Capture the cell that displays the provided text and extract its (x, y) central coordinate. 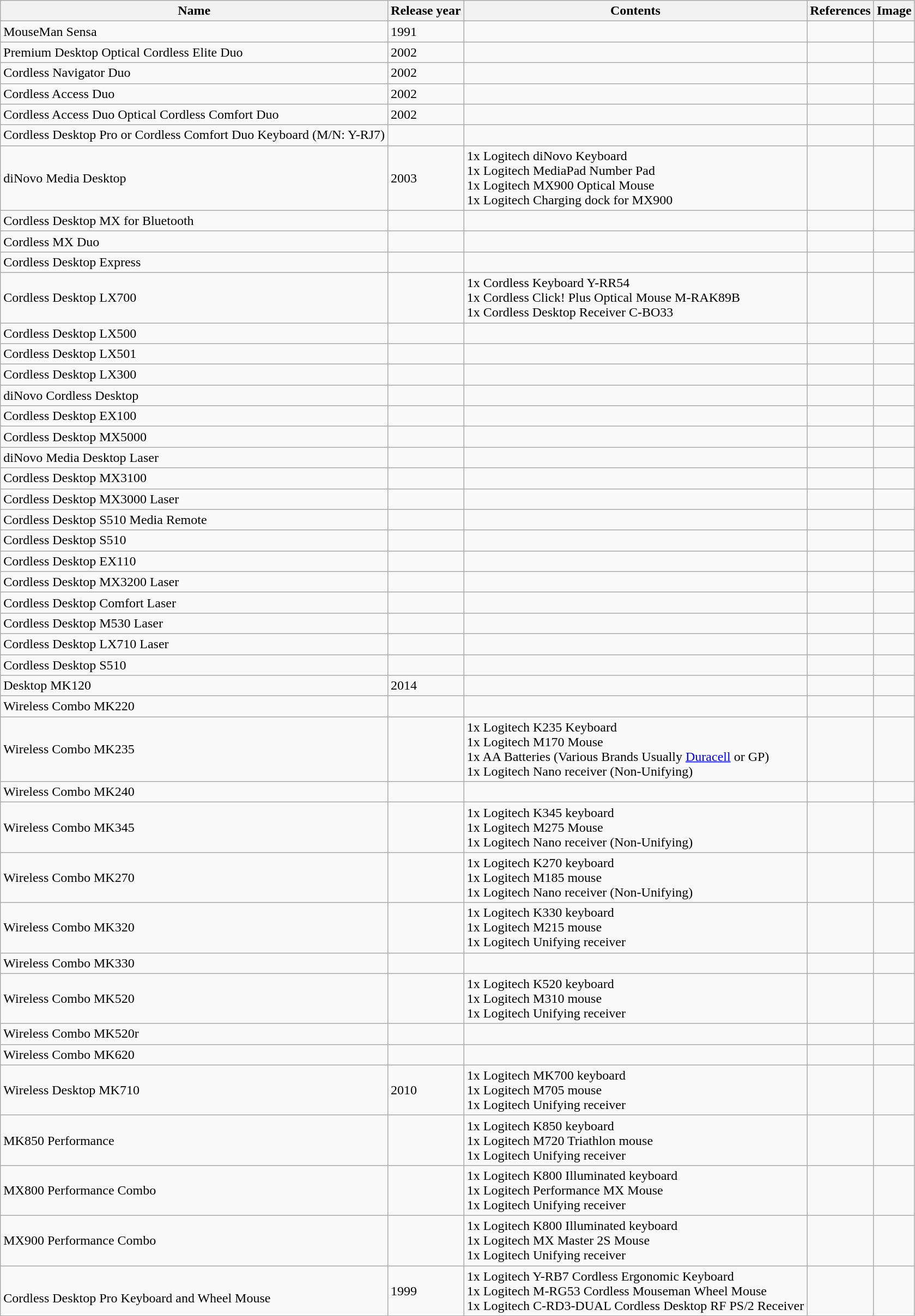
2014 (426, 686)
Cordless Desktop EX110 (194, 561)
Cordless Desktop Pro or Cordless Comfort Duo Keyboard (M/N: Y-RJ7) (194, 135)
Wireless Combo MK520 (194, 998)
Cordless Desktop LX500 (194, 333)
1x Logitech K800 Illuminated keyboard1x Logitech MX Master 2S Mouse1x Logitech Unifying receiver (635, 1240)
Wireless Combo MK235 (194, 750)
1x Logitech K520 keyboard1x Logitech M310 mouse1x Logitech Unifying receiver (635, 998)
Cordless Desktop LX300 (194, 375)
Cordless MX Duo (194, 241)
Cordless Desktop Express (194, 262)
diNovo Cordless Desktop (194, 395)
Wireless Combo MK330 (194, 963)
Cordless Access Duo Optical Cordless Comfort Duo (194, 114)
Wireless Desktop MK710 (194, 1090)
Cordless Navigator Duo (194, 73)
Cordless Desktop LX700 (194, 297)
diNovo Media Desktop Laser (194, 458)
1991 (426, 32)
MouseMan Sensa (194, 32)
Cordless Desktop LX501 (194, 354)
Cordless Desktop EX100 (194, 416)
Wireless Combo MK270 (194, 878)
2010 (426, 1090)
Cordless Desktop MX5000 (194, 437)
Image (894, 11)
Wireless Combo MK220 (194, 706)
Cordless Desktop MX for Bluetooth (194, 221)
Wireless Combo MK345 (194, 827)
MX800 Performance Combo (194, 1190)
diNovo Media Desktop (194, 178)
Contents (635, 11)
1999 (426, 1291)
References (840, 11)
Wireless Combo MK320 (194, 928)
Cordless Desktop MX3100 (194, 478)
1x Logitech Y-RB7 Cordless Ergonomic Keyboard1x Logitech M-RG53 Cordless Mouseman Wheel Mouse1x Logitech C-RD3-DUAL Cordless Desktop RF PS/2 Receiver (635, 1291)
Name (194, 11)
Wireless Combo MK240 (194, 792)
Desktop MK120 (194, 686)
Cordless Desktop MX3200 Laser (194, 582)
MX900 Performance Combo (194, 1240)
1x Logitech K800 Illuminated keyboard1x Logitech Performance MX Mouse1x Logitech Unifying receiver (635, 1190)
1x Logitech K270 keyboard1x Logitech M185 mouse1x Logitech Nano receiver (Non-Unifying) (635, 878)
1x Cordless Keyboard Y-RR541x Cordless Click! Plus Optical Mouse M-RAK89B1x Cordless Desktop Receiver C-BO33 (635, 297)
Premium Desktop Optical Cordless Elite Duo (194, 52)
Cordless Desktop MX3000 Laser (194, 499)
1x Logitech K850 keyboard1x Logitech M720 Triathlon mouse1x Logitech Unifying receiver (635, 1140)
MK850 Performance (194, 1140)
Cordless Access Duo (194, 94)
Release year (426, 11)
Cordless Desktop LX710 Laser (194, 644)
1x Logitech diNovo Keyboard1x Logitech MediaPad Number Pad1x Logitech MX900 Optical Mouse1x Logitech Charging dock for MX900 (635, 178)
Cordless Desktop S510 Media Remote (194, 520)
Cordless Desktop M530 Laser (194, 623)
1x Logitech K345 keyboard1x Logitech M275 Mouse1x Logitech Nano receiver (Non-Unifying) (635, 827)
Cordless Desktop Comfort Laser (194, 602)
Cordless Desktop Pro Keyboard and Wheel Mouse (194, 1291)
1x Logitech MK700 keyboard1x Logitech M705 mouse1x Logitech Unifying receiver (635, 1090)
Wireless Combo MK520r (194, 1034)
Wireless Combo MK620 (194, 1055)
1x Logitech K330 keyboard1x Logitech M215 mouse1x Logitech Unifying receiver (635, 928)
1x Logitech K235 Keyboard1x Logitech M170 Mouse1x AA Batteries (Various Brands Usually Duracell or GP)1x Logitech Nano receiver (Non-Unifying) (635, 750)
2003 (426, 178)
